Scan for the cell matching the given text and deliver its [X, Y] coordinate at center. 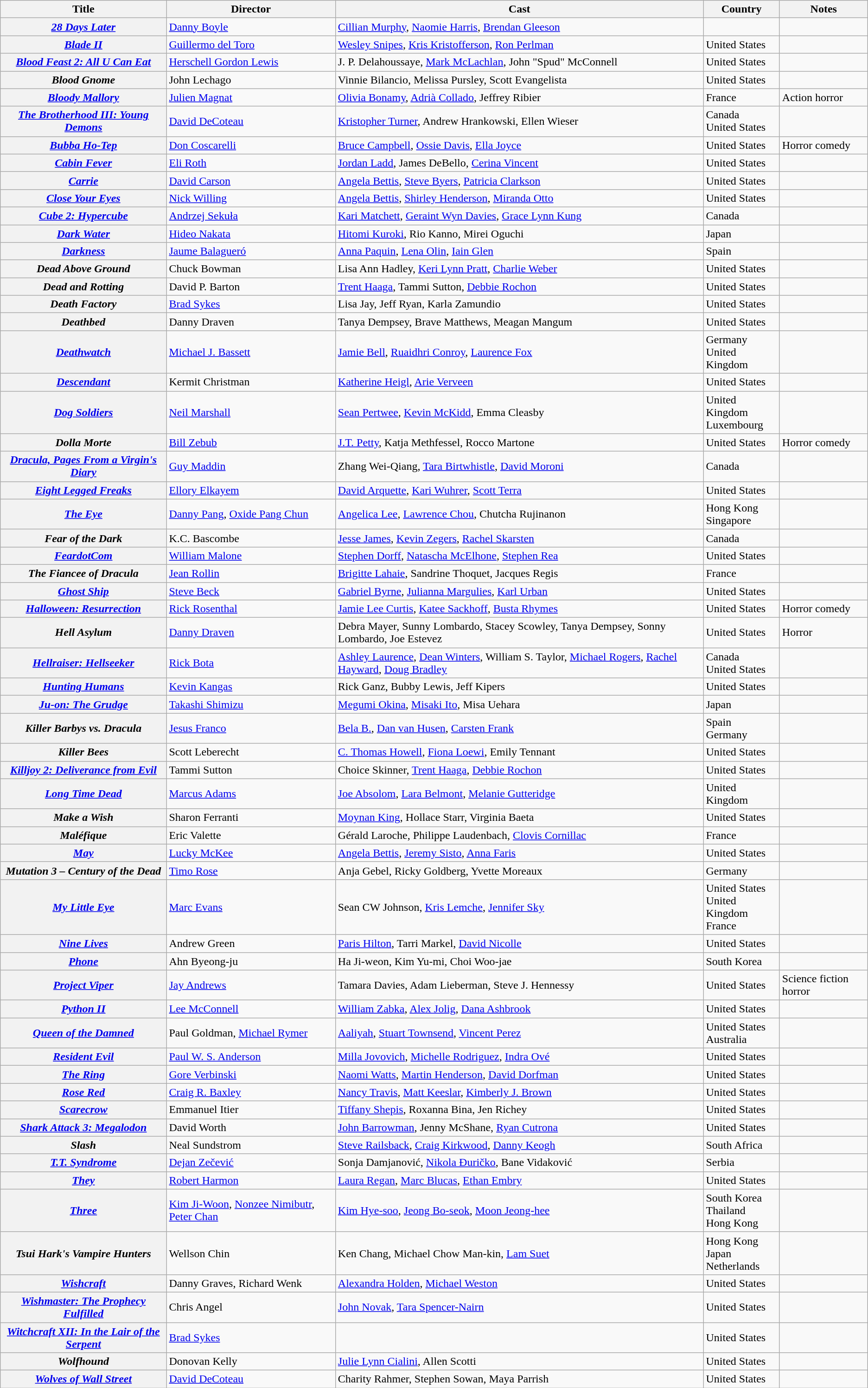
Sharon Ferranti [251, 818]
Eli Roth [251, 163]
Deathwatch [83, 352]
Laura Regan, Marc Blucas, Ethan Embry [519, 1180]
Steve Railsback, Craig Kirkwood, Danny Keogh [519, 1145]
Wolves of Wall Street [83, 1379]
May [83, 853]
Nick Willing [251, 198]
Megumi Okina, Misaki Ito, Misa Uehara [519, 704]
Tiffany Shepis, Roxanna Bina, Jen Richey [519, 1110]
Ha Ji-weon, Kim Yu-mi, Choi Woo-jae [519, 961]
Charity Rahmer, Stephen Sowan, Maya Parrish [519, 1379]
Hideo Nakata [251, 233]
South Korea [741, 961]
Scott Leberecht [251, 752]
Deathbed [83, 322]
Close Your Eyes [83, 198]
David Carson [251, 180]
Donovan Kelly [251, 1362]
Sonja Damjanović, Nikola Đuričko, Bane Vidaković [519, 1163]
Lucky McKee [251, 853]
Resident Evil [83, 1057]
Death Factory [83, 304]
Paul W. S. Anderson [251, 1057]
Ghost Ship [83, 591]
Angelica Lee, Lawrence Chou, Chutcha Rujinanon [519, 514]
Wellson Chin [251, 1253]
Eight Legged Freaks [83, 490]
Jamie Lee Curtis, Katee Sackhoff, Busta Rhymes [519, 609]
Rose Red [83, 1092]
Herschell Gordon Lewis [251, 62]
Horror [823, 633]
Phone [83, 961]
Vinnie Bilancio, Melissa Pursley, Scott Evangelista [519, 80]
Brigitte Lahaie, Sandrine Thoquet, Jacques Regis [519, 573]
Katherine Heigl, Arie Verveen [519, 382]
Dead Above Ground [83, 269]
J. P. Delahoussaye, Mark McLachlan, John "Spud" McConnell [519, 62]
Gore Verbinski [251, 1075]
Jay Andrews [251, 985]
SpainGermany [741, 728]
Tammi Sutton [251, 770]
Make a Wish [83, 818]
Don Coscarelli [251, 145]
Hell Asylum [83, 633]
John Lechago [251, 80]
Andrew Green [251, 943]
Jesse James, Kevin Zegers, Rachel Skarsten [519, 538]
Timo Rose [251, 870]
Aaliyah, Stuart Townsend, Vincent Perez [519, 1033]
Spain [741, 251]
J.T. Petty, Katja Methfessel, Rocco Martone [519, 442]
John Barrowman, Jenny McShane, Ryan Cutrona [519, 1127]
Angela Bettis, Shirley Henderson, Miranda Otto [519, 198]
Witchcraft XII: In the Lair of the Serpent [83, 1337]
The Eye [83, 514]
Michael J. Bassett [251, 352]
Wolfhound [83, 1362]
Lisa Jay, Jeff Ryan, Karla Zamundio [519, 304]
Descendant [83, 382]
Halloween: Resurrection [83, 609]
Lisa Ann Hadley, Keri Lynn Pratt, Charlie Weber [519, 269]
Choice Skinner, Trent Haaga, Debbie Rochon [519, 770]
Science fiction horror [823, 985]
Kristopher Turner, Andrew Hrankowski, Ellen Wieser [519, 122]
Julie Lynn Cialini, Allen Scotti [519, 1362]
Wishmaster: The Prophecy Fulfilled [83, 1307]
David Arquette, Kari Wuhrer, Scott Terra [519, 490]
Danny Graves, Richard Wenk [251, 1283]
Sean CW Johnson, Kris Lemche, Jennifer Sky [519, 907]
Ellory Elkayem [251, 490]
Hitomi Kuroki, Rio Kanno, Mirei Oguchi [519, 233]
William Malone [251, 556]
Ashley Laurence, Dean Winters, William S. Taylor, Michael Rogers, Rachel Hayward, Doug Bradley [519, 663]
Three [83, 1210]
Rick Rosenthal [251, 609]
Bill Zebub [251, 442]
United StatesUnited KingdomFrance [741, 907]
Fear of the Dark [83, 538]
John Novak, Tara Spencer-Nairn [519, 1307]
Long Time Dead [83, 794]
Marc Evans [251, 907]
Shark Attack 3: Megalodon [83, 1127]
Anja Gebel, Ricky Goldberg, Yvette Moreaux [519, 870]
Trent Haaga, Tammi Sutton, Debbie Rochon [519, 287]
Milla Jovovich, Michelle Rodriguez, Indra Ové [519, 1057]
Jean Rollin [251, 573]
Dog Soldiers [83, 412]
Dark Water [83, 233]
The Fiancee of Dracula [83, 573]
Guillermo del Toro [251, 45]
Maléfique [83, 835]
Blood Feast 2: All U Can Eat [83, 62]
Notes [823, 9]
Naomi Watts, Martin Henderson, David Dorfman [519, 1075]
Alexandra Holden, Michael Weston [519, 1283]
Director [251, 9]
Dejan Zečević [251, 1163]
Joe Absolom, Lara Belmont, Melanie Gutteridge [519, 794]
Killjoy 2: Deliverance from Evil [83, 770]
GermanyUnited Kingdom [741, 352]
Takashi Shimizu [251, 704]
Danny Boyle [251, 27]
Hunting Humans [83, 687]
Action horror [823, 97]
Sean Pertwee, Kevin McKidd, Emma Cleasby [519, 412]
Paris Hilton, Tarri Markel, David Nicolle [519, 943]
Emmanuel Itier [251, 1110]
Anna Paquin, Lena Olin, Iain Glen [519, 251]
Chris Angel [251, 1307]
Killer Bees [83, 752]
Danny Pang, Oxide Pang Chun [251, 514]
Marcus Adams [251, 794]
Neal Sundstrom [251, 1145]
Jesus Franco [251, 728]
Cabin Fever [83, 163]
Gérald Laroche, Philippe Laudenbach, Clovis Cornillac [519, 835]
Kim Hye-soo, Jeong Bo-seok, Moon Jeong-hee [519, 1210]
Jamie Bell, Ruaidhri Conroy, Laurence Fox [519, 352]
K.C. Bascombe [251, 538]
C. Thomas Howell, Fiona Loewi, Emily Tennant [519, 752]
Blade II [83, 45]
Dracula, Pages From a Virgin's Diary [83, 467]
Lee McConnell [251, 1009]
FeardotCom [83, 556]
Nancy Travis, Matt Keeslar, Kimberly J. Brown [519, 1092]
Ahn Byeong-ju [251, 961]
David Worth [251, 1127]
Rick Ganz, Bubby Lewis, Jeff Kipers [519, 687]
Project Viper [83, 985]
Bela B., Dan van Husen, Carsten Frank [519, 728]
Dead and Rotting [83, 287]
Kermit Christman [251, 382]
Wesley Snipes, Kris Kristofferson, Ron Perlman [519, 45]
South KoreaThailandHong Kong [741, 1210]
The Ring [83, 1075]
Kari Matchett, Geraint Wyn Davies, Grace Lynn Kung [519, 216]
Craig R. Baxley [251, 1092]
Bruce Campbell, Ossie Davis, Ella Joyce [519, 145]
Python II [83, 1009]
Kevin Kangas [251, 687]
Nine Lives [83, 943]
Canada United States [741, 663]
Serbia [741, 1163]
Hong KongJapanNetherlands [741, 1253]
Paul Goldman, Michael Rymer [251, 1033]
Cillian Murphy, Naomie Harris, Brendan Gleeson [519, 27]
Angela Bettis, Jeremy Sisto, Anna Faris [519, 853]
T.T. Syndrome [83, 1163]
Jordan Ladd, James DeBello, Cerina Vincent [519, 163]
David P. Barton [251, 287]
Darkness [83, 251]
Wishcraft [83, 1283]
Bubba Ho-Tep [83, 145]
United Kingdom [741, 794]
Moynan King, Hollace Starr, Virginia Baeta [519, 818]
Blood Gnome [83, 80]
Andrzej Sekuła [251, 216]
South Africa [741, 1145]
Ken Chang, Michael Chow Man-kin, Lam Suet [519, 1253]
Cast [519, 9]
William Zabka, Alex Jolig, Dana Ashbrook [519, 1009]
Scarecrow [83, 1110]
Angela Bettis, Steve Byers, Patricia Clarkson [519, 180]
Cube 2: Hypercube [83, 216]
28 Days Later [83, 27]
Country [741, 9]
Germany [741, 870]
Guy Maddin [251, 467]
Stephen Dorff, Natascha McElhone, Stephen Rea [519, 556]
Chuck Bowman [251, 269]
Gabriel Byrne, Julianna Margulies, Karl Urban [519, 591]
The Brotherhood III: Young Demons [83, 122]
Ju-on: The Grudge [83, 704]
United KingdomLuxembourg [741, 412]
Debra Mayer, Sunny Lombardo, Stacey Scowley, Tanya Dempsey, Sonny Lombardo, Joe Estevez [519, 633]
Tamara Davies, Adam Lieberman, Steve J. Hennessy [519, 985]
Olivia Bonamy, Adrià Collado, Jeffrey Ribier [519, 97]
Queen of the Damned [83, 1033]
Mutation 3 – Century of the Dead [83, 870]
CanadaUnited States [741, 122]
My Little Eye [83, 907]
They [83, 1180]
Rick Bota [251, 663]
Robert Harmon [251, 1180]
Tsui Hark's Vampire Hunters [83, 1253]
Dolla Morte [83, 442]
Tanya Dempsey, Brave Matthews, Meagan Mangum [519, 322]
Title [83, 9]
United StatesAustralia [741, 1033]
Slash [83, 1145]
Hellraiser: Hellseeker [83, 663]
Neil Marshall [251, 412]
Hong KongSingapore [741, 514]
Kim Ji-Woon, Nonzee Nimibutr, Peter Chan [251, 1210]
Eric Valette [251, 835]
Steve Beck [251, 591]
Julien Magnat [251, 97]
Zhang Wei-Qiang, Tara Birtwhistle, David Moroni [519, 467]
Carrie [83, 180]
Jaume Balagueró [251, 251]
Killer Barbys vs. Dracula [83, 728]
Bloody Mallory [83, 97]
